Detect which cell encompasses the target text, then output its [x, y] center coordinate. 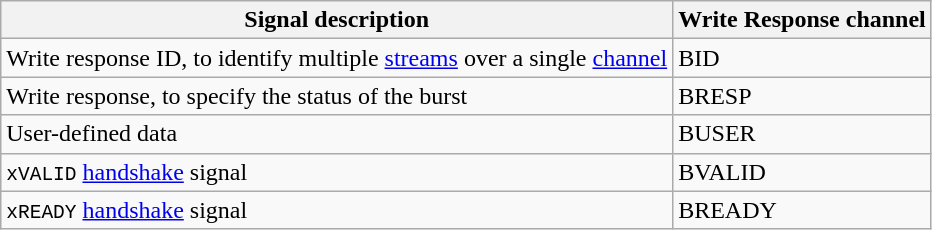
Write response ID, to identify multiple streams over a single channel [337, 58]
BVALID [802, 172]
BREADY [802, 210]
BRESP [802, 96]
BUSER [802, 134]
User-defined data [337, 134]
Write response, to specify the status of the burst [337, 96]
Write Response channel [802, 20]
xVALID handshake signal [337, 172]
BID [802, 58]
xREADY handshake signal [337, 210]
Signal description [337, 20]
